Detect which cell encompasses the target text, then output its (X, Y) center coordinate. 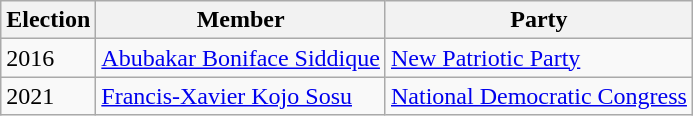
2021 (48, 96)
New Patriotic Party (538, 58)
Member (241, 20)
Election (48, 20)
2016 (48, 58)
Francis-Xavier Kojo Sosu (241, 96)
Party (538, 20)
Abubakar Boniface Siddique (241, 58)
National Democratic Congress (538, 96)
